Extract the (X, Y) coordinate from the center of the cell holding the provided text.  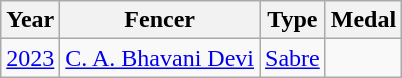
Year (30, 20)
Fencer (160, 20)
2023 (30, 58)
Medal (363, 20)
Type (293, 20)
C. A. Bhavani Devi (160, 58)
Sabre (293, 58)
